Find where the given text appears and provide that cell's center as [X, Y] coordinate. 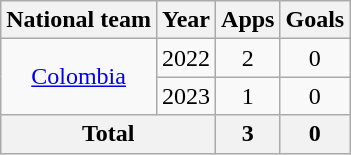
2022 [186, 58]
3 [248, 134]
Colombia [79, 77]
1 [248, 96]
National team [79, 20]
Total [108, 134]
2 [248, 58]
Apps [248, 20]
Year [186, 20]
2023 [186, 96]
Goals [315, 20]
